Find where the given text appears and provide that cell's center as [x, y] coordinate. 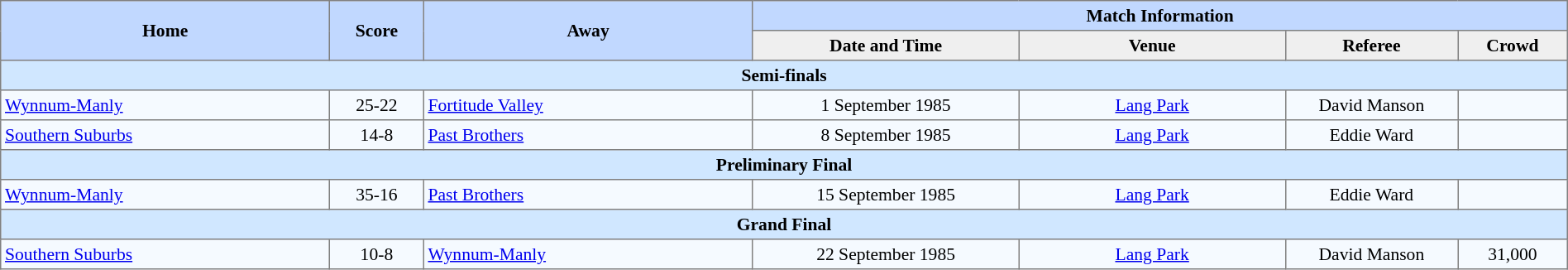
35-16 [377, 195]
14-8 [377, 135]
Date and Time [886, 46]
1 September 1985 [886, 105]
Away [588, 31]
22 September 1985 [886, 254]
15 September 1985 [886, 195]
8 September 1985 [886, 135]
Grand Final [784, 224]
Venue [1152, 46]
Match Information [1159, 16]
Score [377, 31]
Crowd [1513, 46]
25-22 [377, 105]
Preliminary Final [784, 165]
Home [165, 31]
Referee [1371, 46]
Fortitude Valley [588, 105]
10-8 [377, 254]
31,000 [1513, 254]
Semi-finals [784, 75]
